Provide the (X, Y) coordinate of the cell's center where the given text is located.  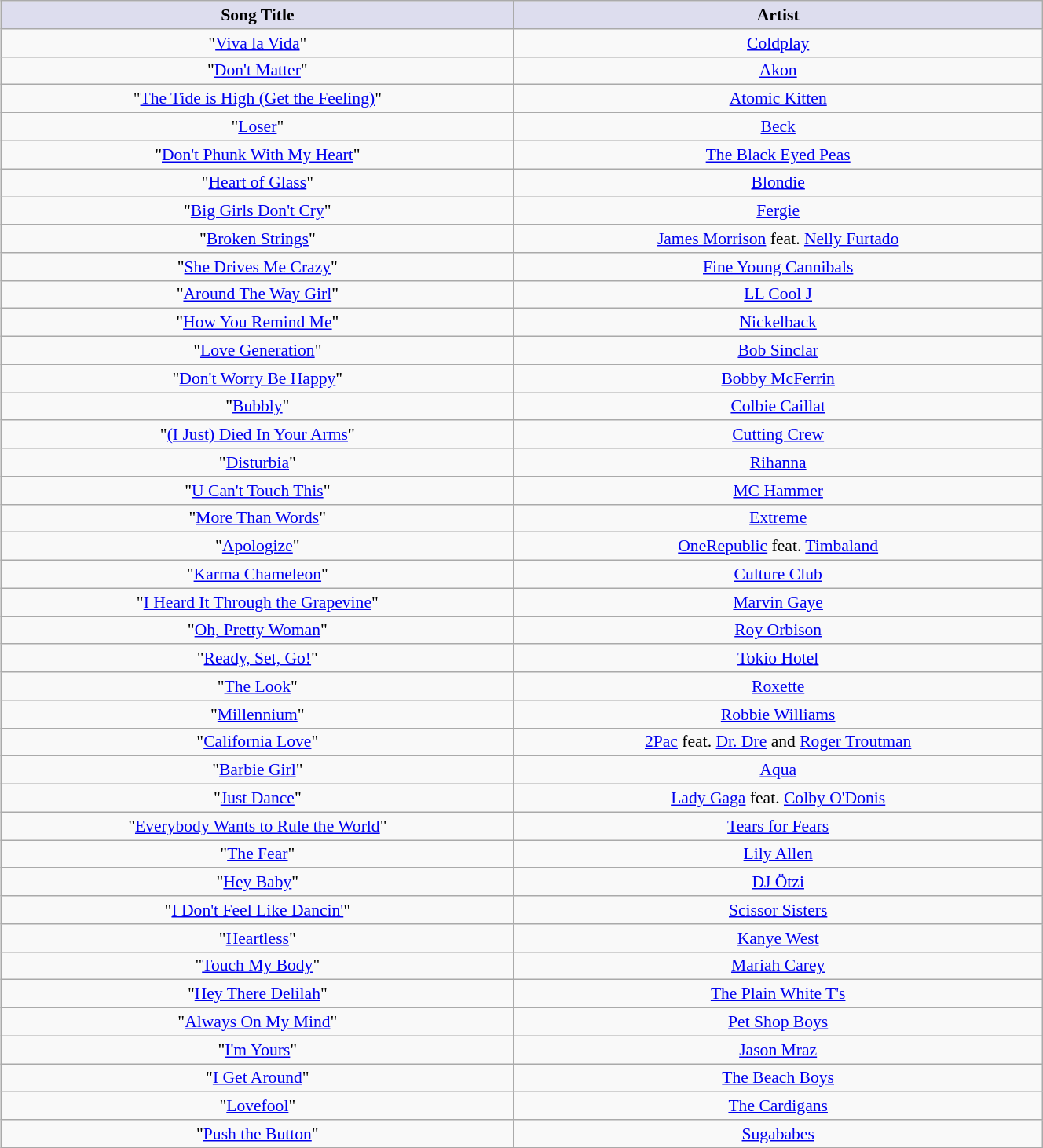
"Disturbia" (258, 462)
"I Don't Feel Like Dancin'" (258, 910)
Culture Club (778, 574)
"She Drives Me Crazy" (258, 266)
OneRepublic feat. Timbaland (778, 547)
Aqua (778, 770)
Blondie (778, 182)
The Plain White T's (778, 994)
Colbie Caillat (778, 407)
Atomic Kitten (778, 99)
"Love Generation" (258, 350)
"The Look" (258, 686)
Lady Gaga feat. Colby O'Donis (778, 798)
MC Hammer (778, 490)
Cutting Crew (778, 434)
"U Can't Touch This" (258, 490)
"Apologize" (258, 547)
The Cardigans (778, 1106)
Lily Allen (778, 854)
Extreme (778, 518)
"Karma Chameleon" (258, 574)
"Hey Baby" (258, 882)
"Oh, Pretty Woman" (258, 630)
"Push the Button" (258, 1134)
Sugababes (778, 1134)
Jason Mraz (778, 1050)
"Loser" (258, 126)
Beck (778, 126)
"Broken Strings" (258, 239)
Rihanna (778, 462)
Pet Shop Boys (778, 1022)
Mariah Carey (778, 966)
The Black Eyed Peas (778, 155)
"I'm Yours" (258, 1050)
"Big Girls Don't Cry" (258, 210)
Coldplay (778, 42)
Fine Young Cannibals (778, 266)
"How You Remind Me" (258, 323)
"California Love" (258, 742)
"Around The Way Girl" (258, 294)
"I Get Around" (258, 1077)
"Lovefool" (258, 1106)
Tears for Fears (778, 826)
"Viva la Vida" (258, 42)
DJ Ötzi (778, 882)
LL Cool J (778, 294)
"Bubbly" (258, 407)
James Morrison feat. Nelly Furtado (778, 239)
2Pac feat. Dr. Dre and Roger Troutman (778, 742)
Artist (778, 15)
"Hey There Delilah" (258, 994)
"The Tide is High (Get the Feeling)" (258, 99)
"Don't Phunk With My Heart" (258, 155)
Nickelback (778, 323)
"Everybody Wants to Rule the World" (258, 826)
"Millennium" (258, 714)
"Don't Matter" (258, 71)
Robbie Williams (778, 714)
"Always On My Mind" (258, 1022)
"The Fear" (258, 854)
"Heartless" (258, 938)
The Beach Boys (778, 1077)
Bob Sinclar (778, 350)
Kanye West (778, 938)
"Touch My Body" (258, 966)
"Don't Worry Be Happy" (258, 378)
"Barbie Girl" (258, 770)
"I Heard It Through the Grapevine" (258, 602)
Bobby McFerrin (778, 378)
Song Title (258, 15)
Roy Orbison (778, 630)
"More Than Words" (258, 518)
"(I Just) Died In Your Arms" (258, 434)
Roxette (778, 686)
Scissor Sisters (778, 910)
"Heart of Glass" (258, 182)
Akon (778, 71)
Fergie (778, 210)
"Ready, Set, Go!" (258, 658)
Tokio Hotel (778, 658)
"Just Dance" (258, 798)
Marvin Gaye (778, 602)
